Detect which cell encompasses the target text, then output its [x, y] center coordinate. 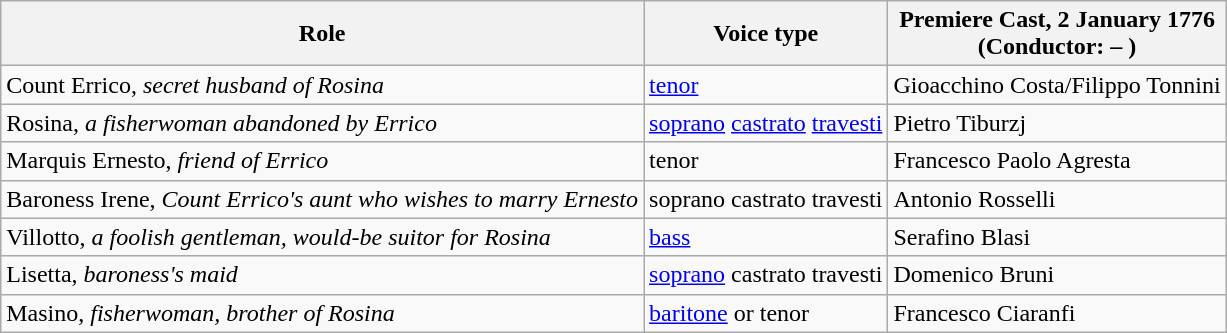
Pietro Tiburzj [1057, 123]
bass [766, 237]
Antonio Rosselli [1057, 199]
Francesco Ciaranfi [1057, 313]
Serafino Blasi [1057, 237]
Domenico Bruni [1057, 275]
Marquis Ernesto, friend of Errico [322, 161]
Rosina, a fisherwoman abandoned by Errico [322, 123]
Count Errico, secret husband of Rosina [322, 85]
Baroness Irene, Count Errico's aunt who wishes to marry Ernesto [322, 199]
Masino, fisherwoman, brother of Rosina [322, 313]
Francesco Paolo Agresta [1057, 161]
Villotto, a foolish gentleman, would-be suitor for Rosina [322, 237]
Lisetta, baroness's maid [322, 275]
Gioacchino Costa/Filippo Tonnini [1057, 85]
Voice type [766, 34]
Premiere Cast, 2 January 1776(Conductor: – ) [1057, 34]
baritone or tenor [766, 313]
Role [322, 34]
